Return [X, Y] of the center of cell containing provided text 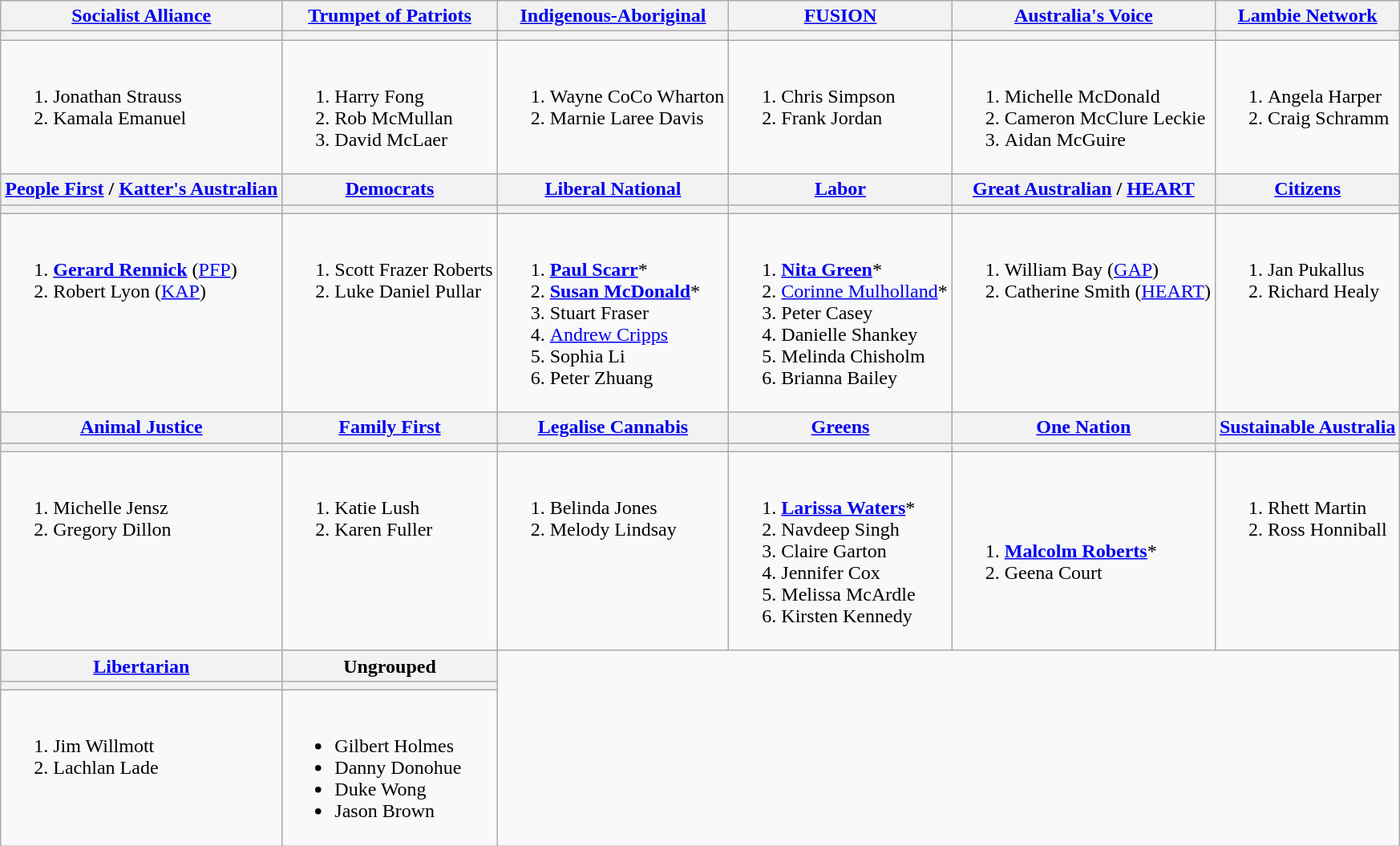
Scott Frazer Roberts Luke Daniel Pullar [390, 313]
Jim Willmott Lachlan Lade [141, 767]
Angela Harper Craig Schramm [1307, 107]
Libertarian [141, 666]
One Nation [1083, 427]
Greens [840, 427]
Jonathan Strauss Kamala Emanuel [141, 107]
Belinda Jones Melody Lindsay [613, 551]
Gerard Rennick (PFP) Robert Lyon (KAP) [141, 313]
Great Australian / HEART [1083, 189]
Wayne CoCo Wharton Marnie Laree Davis [613, 107]
Gilbert Holmes Danny Donohue Duke Wong Jason Brown [390, 767]
Rhett Martin Ross Honniball [1307, 551]
FUSION [840, 16]
Nita Green* Corinne Mulholland* Peter Casey Danielle Shankey Melinda Chisholm Brianna Bailey [840, 313]
Legalise Cannabis [613, 427]
Family First [390, 427]
Jan Pukallus Richard Healy [1307, 313]
Socialist Alliance [141, 16]
Indigenous-Aboriginal [613, 16]
Katie Lush Karen Fuller [390, 551]
Citizens [1307, 189]
Trumpet of Patriots [390, 16]
Michelle McDonald Cameron McClure Leckie Aidan McGuire [1083, 107]
Animal Justice [141, 427]
Lambie Network [1307, 16]
William Bay (GAP) Catherine Smith (HEART) [1083, 313]
Malcolm Roberts* Geena Court [1083, 551]
Michelle Jensz Gregory Dillon [141, 551]
Larissa Waters* Navdeep Singh Claire Garton Jennifer Cox Melissa McArdle Kirsten Kennedy [840, 551]
Paul Scarr* Susan McDonald* Stuart Fraser Andrew Cripps Sophia Li Peter Zhuang [613, 313]
Harry Fong Rob McMullan David McLaer [390, 107]
Democrats [390, 189]
Liberal National [613, 189]
People First / Katter's Australian [141, 189]
Ungrouped [390, 666]
Sustainable Australia [1307, 427]
Chris Simpson Frank Jordan [840, 107]
Labor [840, 189]
Australia's Voice [1083, 16]
